Determine the [x, y] coordinate at the center of the cell enclosing the given text.  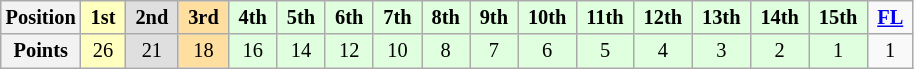
12 [349, 51]
14 [301, 51]
21 [152, 51]
2nd [152, 17]
6 [547, 51]
Position [41, 17]
8th [446, 17]
16 [253, 51]
6th [349, 17]
3rd [203, 17]
7th [397, 17]
13th [721, 17]
5th [301, 17]
4th [253, 17]
4 [663, 51]
12th [663, 17]
7 [494, 51]
26 [104, 51]
10 [397, 51]
5 [604, 51]
FL [890, 17]
18 [203, 51]
10th [547, 17]
1st [104, 17]
15th [838, 17]
11th [604, 17]
3 [721, 51]
9th [494, 17]
2 [779, 51]
14th [779, 17]
Points [41, 51]
8 [446, 51]
